For the text-containing cell, return its midpoint in (x, y) coordinate format. 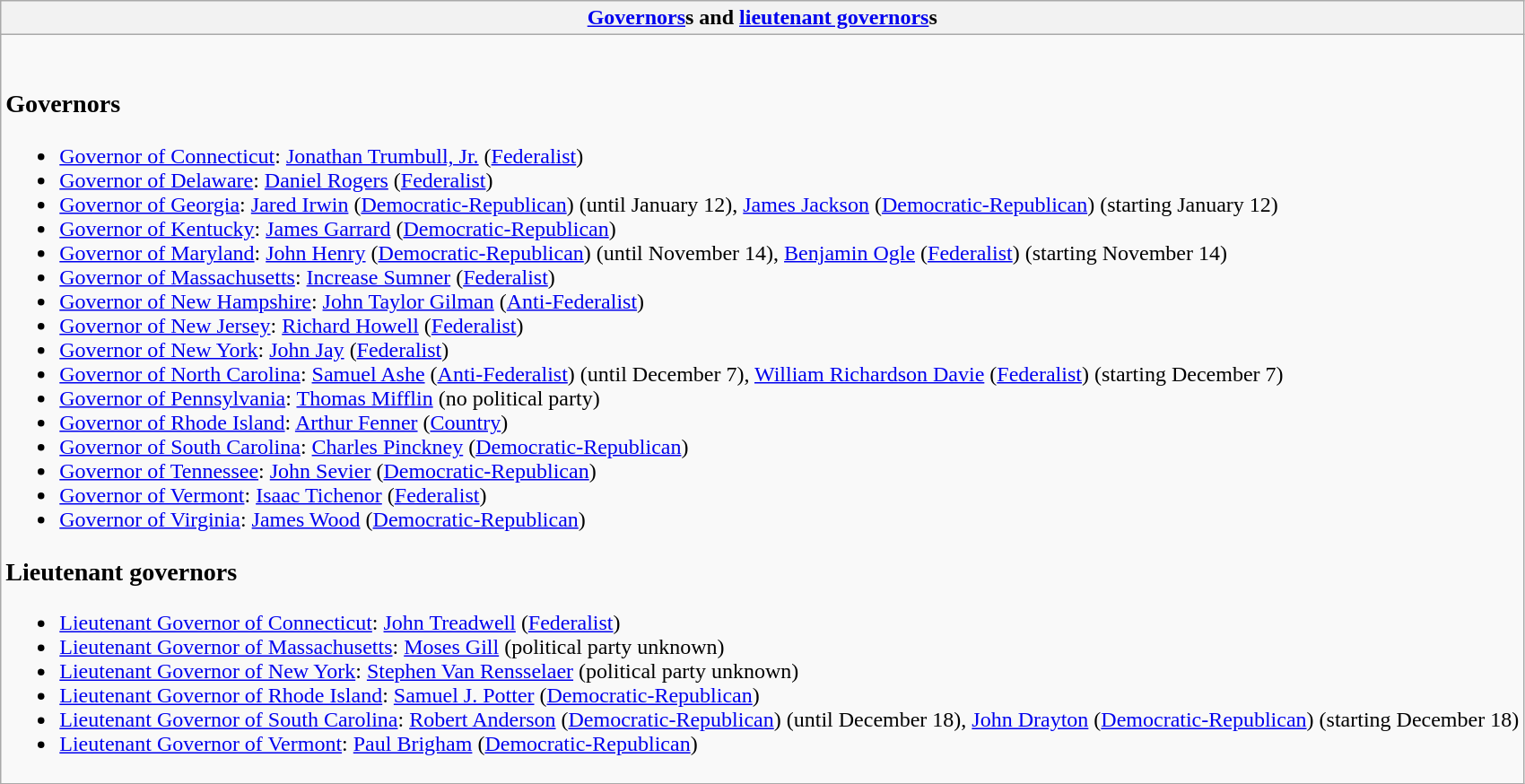
Governorss and lieutenant governorss (762, 18)
